Pinpoint the cell where the given text exists, returning its [X, Y] midpoint coordinate. 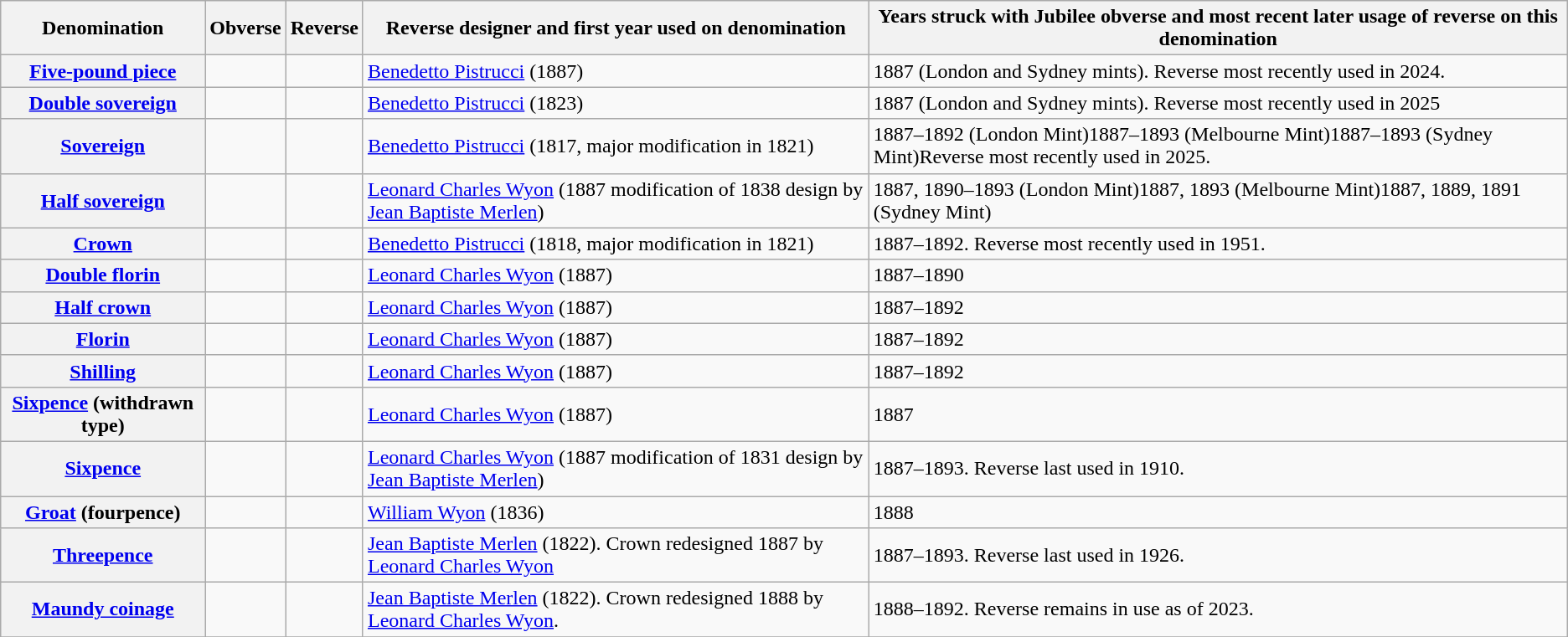
Years struck with Jubilee obverse and most recent later usage of reverse on this denomination [1218, 28]
1887 (London and Sydney mints). Reverse most recently used in 2025 [1218, 103]
Reverse [324, 28]
1887–1893. Reverse last used in 1910. [1218, 469]
Denomination [103, 28]
Double sovereign [103, 103]
Threepence [103, 556]
Jean Baptiste Merlen (1822). Crown redesigned 1887 by Leonard Charles Wyon [616, 556]
Five-pound piece [103, 71]
Benedetto Pistrucci (1818, major modification in 1821) [616, 244]
1887 (London and Sydney mints). Reverse most recently used in 2024. [1218, 71]
Sixpence [103, 469]
Maundy coinage [103, 609]
1887–1893. Reverse last used in 1926. [1218, 556]
Half crown [103, 307]
1888–1892. Reverse remains in use as of 2023. [1218, 609]
Sixpence (withdrawn type) [103, 414]
1887–1892 (London Mint)1887–1893 (Melbourne Mint)1887–1893 (Sydney Mint)Reverse most recently used in 2025. [1218, 146]
Sovereign [103, 146]
Groat (fourpence) [103, 511]
Reverse designer and first year used on denomination [616, 28]
Shilling [103, 371]
Half sovereign [103, 201]
William Wyon (1836) [616, 511]
Leonard Charles Wyon (1887 modification of 1831 design by Jean Baptiste Merlen) [616, 469]
Florin [103, 339]
Leonard Charles Wyon (1887 modification of 1838 design by Jean Baptiste Merlen) [616, 201]
Benedetto Pistrucci (1823) [616, 103]
Crown [103, 244]
Double florin [103, 275]
Jean Baptiste Merlen (1822). Crown redesigned 1888 by Leonard Charles Wyon. [616, 609]
Benedetto Pistrucci (1817, major modification in 1821) [616, 146]
1887–1892. Reverse most recently used in 1951. [1218, 244]
1888 [1218, 511]
1887 [1218, 414]
1887, 1890–1893 (London Mint)1887, 1893 (Melbourne Mint)1887, 1889, 1891 (Sydney Mint) [1218, 201]
Benedetto Pistrucci (1887) [616, 71]
1887–1890 [1218, 275]
Obverse [245, 28]
